Return [x, y] of the center of cell containing provided text 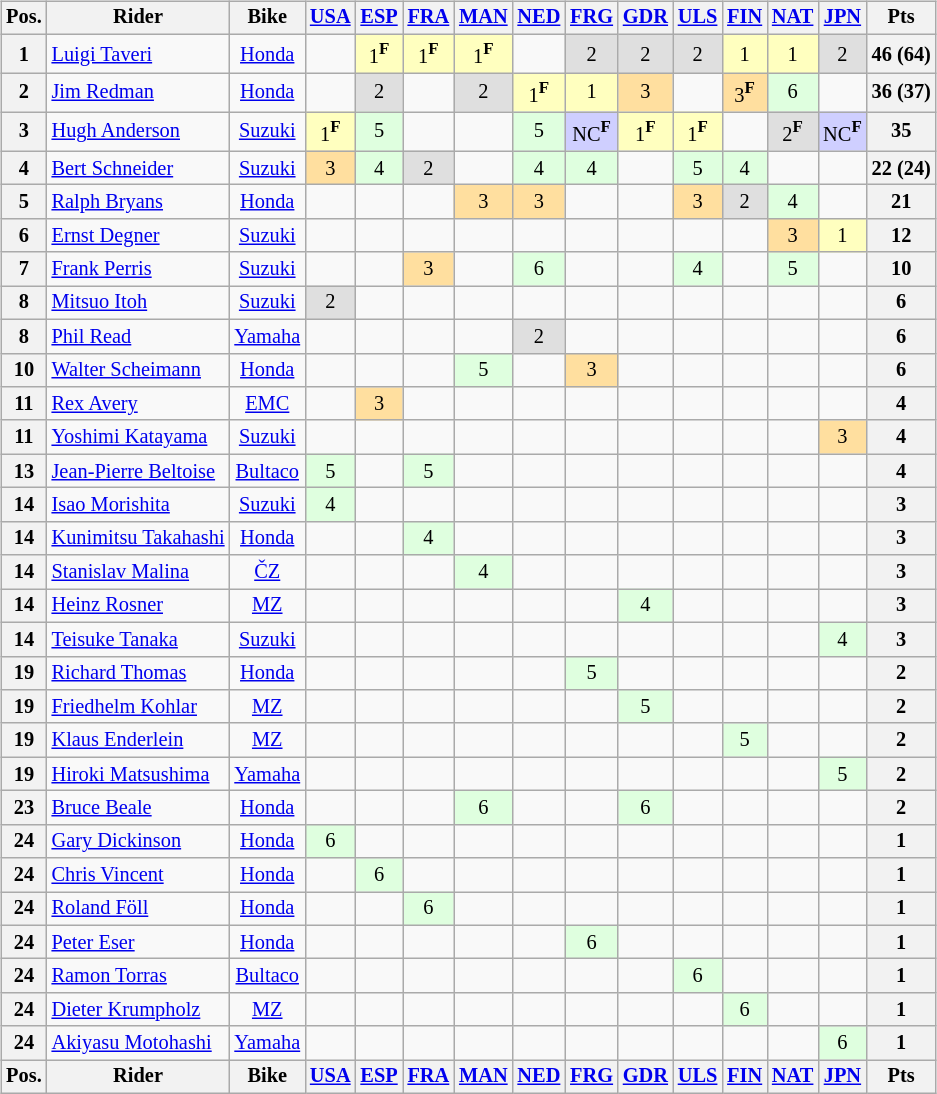
EMC [267, 404]
2F [792, 132]
Akiyasu Motohashi [138, 1043]
35 [902, 132]
Phil Read [138, 336]
Frank Perris [138, 269]
23 [24, 808]
13 [24, 471]
Ramon Torras [138, 976]
Chris Vincent [138, 875]
Jean-Pierre Beltoise [138, 471]
Peter Eser [138, 942]
Kunimitsu Takahashi [138, 538]
Hiroki Matsushima [138, 774]
Hugh Anderson [138, 132]
ČZ [267, 572]
Gary Dickinson [138, 841]
3F [744, 92]
Stanislav Malina [138, 572]
Mitsuo Itoh [138, 303]
Rex Avery [138, 404]
Dieter Krumpholz [138, 1010]
Friedhelm Kohlar [138, 707]
12 [902, 235]
36 (37) [902, 92]
Yoshimi Katayama [138, 437]
Ralph Bryans [138, 202]
7 [24, 269]
Luigi Taveri [138, 54]
22 (24) [902, 168]
21 [902, 202]
Teisuke Tanaka [138, 639]
Klaus Enderlein [138, 740]
Bruce Beale [138, 808]
Ernst Degner [138, 235]
Roland Föll [138, 909]
Richard Thomas [138, 673]
Bert Schneider [138, 168]
Heinz Rosner [138, 606]
Jim Redman [138, 92]
Isao Morishita [138, 505]
46 (64) [902, 54]
Walter Scheimann [138, 370]
